Detect which cell encompasses the target text, then output its (x, y) center coordinate. 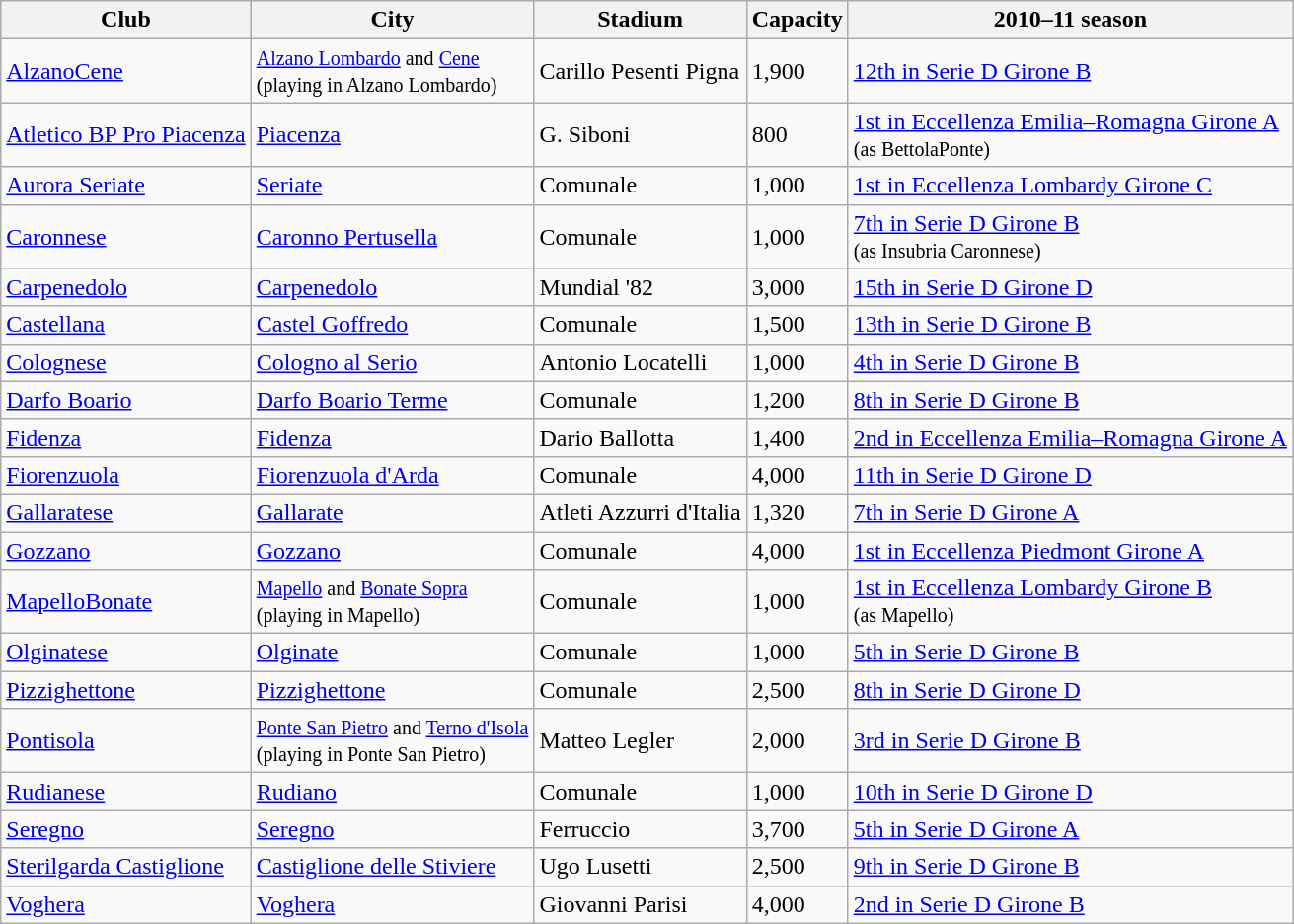
Club (126, 20)
7th in Serie D Girone A (1070, 512)
Castel Goffredo (393, 325)
Rudianese (126, 792)
1st in Eccellenza Emilia–Romagna Girone A(as BettolaPonte) (1070, 134)
City (393, 20)
Giovanni Parisi (640, 904)
800 (798, 134)
Olginate (393, 653)
Atletico BP Pro Piacenza (126, 134)
Pontisola (126, 740)
Ponte San Pietro and Terno d'Isola(playing in Ponte San Pietro) (393, 740)
12th in Serie D Girone B (1070, 71)
2010–11 season (1070, 20)
Fiorenzuola d'Arda (393, 475)
Matteo Legler (640, 740)
Capacity (798, 20)
Dario Ballotta (640, 437)
Atleti Azzurri d'Italia (640, 512)
Ferruccio (640, 829)
Gallaratese (126, 512)
15th in Serie D Girone D (1070, 287)
Alzano Lombardo and Cene(playing in Alzano Lombardo) (393, 71)
2nd in Serie D Girone B (1070, 904)
Antonio Locatelli (640, 362)
Seriate (393, 186)
Fiorenzuola (126, 475)
3,700 (798, 829)
Colognese (126, 362)
Castellana (126, 325)
Piacenza (393, 134)
Rudiano (393, 792)
3,000 (798, 287)
1st in Eccellenza Lombardy Girone B (as Mapello) (1070, 602)
Sterilgarda Castiglione (126, 867)
4th in Serie D Girone B (1070, 362)
G. Siboni (640, 134)
11th in Serie D Girone D (1070, 475)
1,900 (798, 71)
Gallarate (393, 512)
Cologno al Serio (393, 362)
1,200 (798, 400)
Olginatese (126, 653)
8th in Serie D Girone D (1070, 690)
AlzanoCene (126, 71)
Darfo Boario Terme (393, 400)
Aurora Seriate (126, 186)
3rd in Serie D Girone B (1070, 740)
2nd in Eccellenza Emilia–Romagna Girone A (1070, 437)
Caronno Pertusella (393, 237)
10th in Serie D Girone D (1070, 792)
Caronnese (126, 237)
7th in Serie D Girone B(as Insubria Caronnese) (1070, 237)
Mapello and Bonate Sopra(playing in Mapello) (393, 602)
8th in Serie D Girone B (1070, 400)
Carillo Pesenti Pigna (640, 71)
Mundial '82 (640, 287)
Darfo Boario (126, 400)
1,500 (798, 325)
Castiglione delle Stiviere (393, 867)
1,320 (798, 512)
MapelloBonate (126, 602)
Stadium (640, 20)
9th in Serie D Girone B (1070, 867)
2,000 (798, 740)
1st in Eccellenza Piedmont Girone A (1070, 550)
Ugo Lusetti (640, 867)
1,400 (798, 437)
5th in Serie D Girone B (1070, 653)
1st in Eccellenza Lombardy Girone C (1070, 186)
13th in Serie D Girone B (1070, 325)
5th in Serie D Girone A (1070, 829)
